Extract the (x, y) coordinate from the center of the cell holding the provided text.  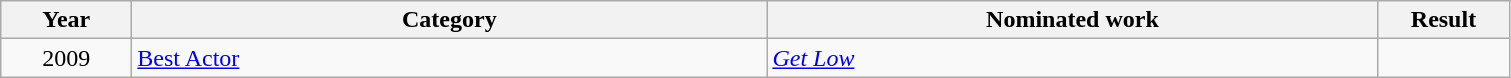
Category (450, 20)
Best Actor (450, 58)
Result (1444, 20)
Nominated work (1072, 20)
Year (66, 20)
2009 (66, 58)
Get Low (1072, 58)
